Find where the given text appears and provide that cell's center as [x, y] coordinate. 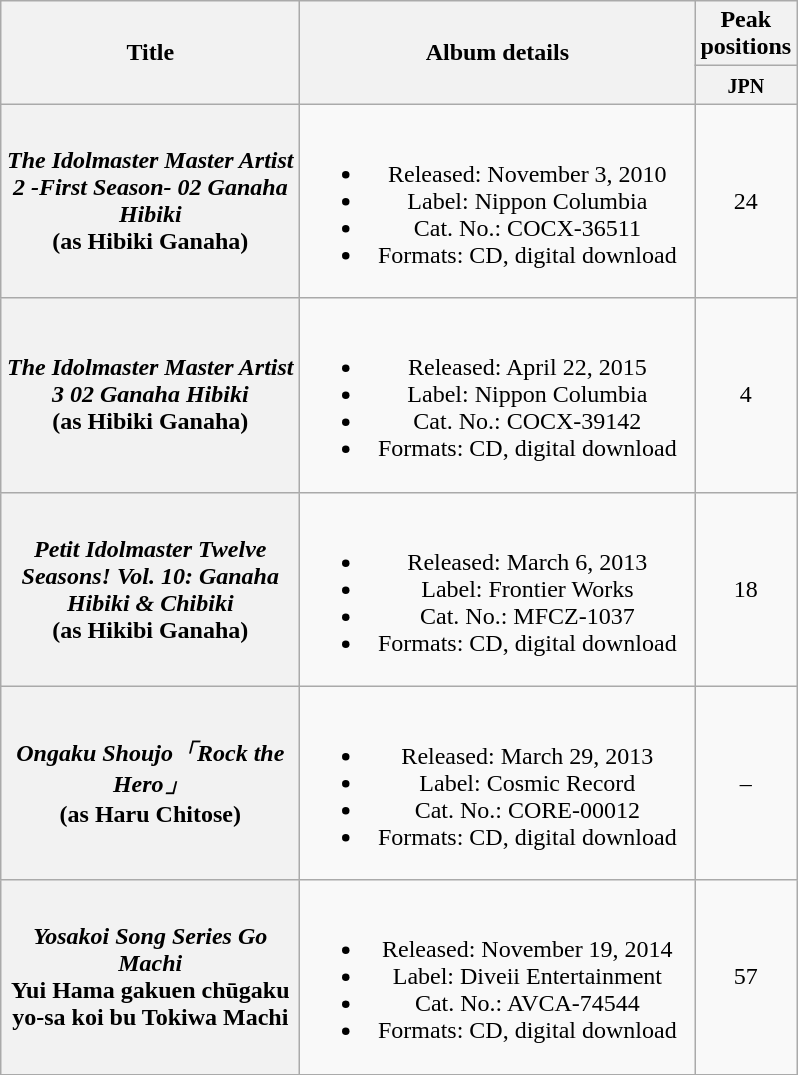
Peak positions [746, 34]
4 [746, 395]
Released: April 22, 2015Label: Nippon ColumbiaCat. No.: COCX-39142Formats: CD, digital download [498, 395]
Petit Idolmaster Twelve Seasons! Vol. 10: Ganaha Hibiki & Chibiki(as Hikibi Ganaha) [150, 589]
Released: March 29, 2013Label: Cosmic RecordCat. No.: CORE-00012Formats: CD, digital download [498, 783]
18 [746, 589]
The Idolmaster Master Artist 3 02 Ganaha Hibiki(as Hibiki Ganaha) [150, 395]
Album details [498, 52]
Released: March 6, 2013Label: Frontier WorksCat. No.: MFCZ-1037Formats: CD, digital download [498, 589]
The Idolmaster Master Artist 2 -First Season- 02 Ganaha Hibiki(as Hibiki Ganaha) [150, 201]
24 [746, 201]
Yosakoi Song Series Go MachiYui Hama gakuen chūgaku yo-sa koi bu Tokiwa Machi [150, 977]
Ongaku Shoujo「Rock the Hero」(as Haru Chitose) [150, 783]
Title [150, 52]
Released: November 19, 2014Label: Diveii EntertainmentCat. No.: AVCA-74544Formats: CD, digital download [498, 977]
57 [746, 977]
JPN [746, 85]
Released: November 3, 2010Label: Nippon ColumbiaCat. No.: COCX-36511Formats: CD, digital download [498, 201]
– [746, 783]
